From the cell containing the given text, extract its center point as [X, Y] coordinate. 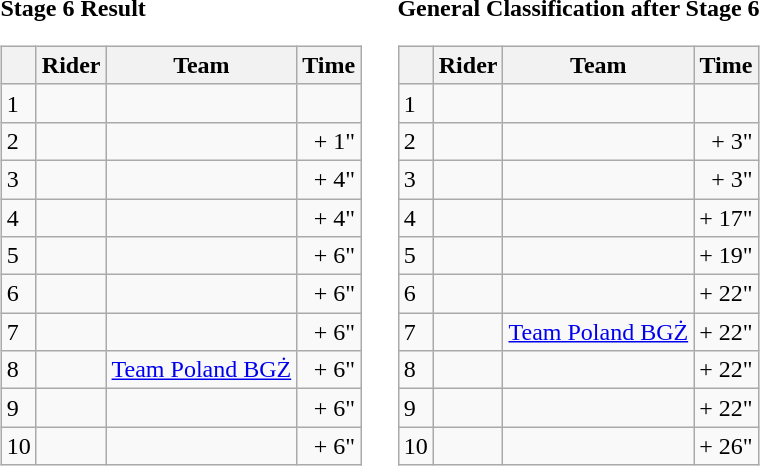
+ 26" [726, 446]
+ 19" [726, 256]
+ 17" [726, 217]
+ 1" [329, 141]
